Locate the cell with the specified text and output its [x, y] center coordinate. 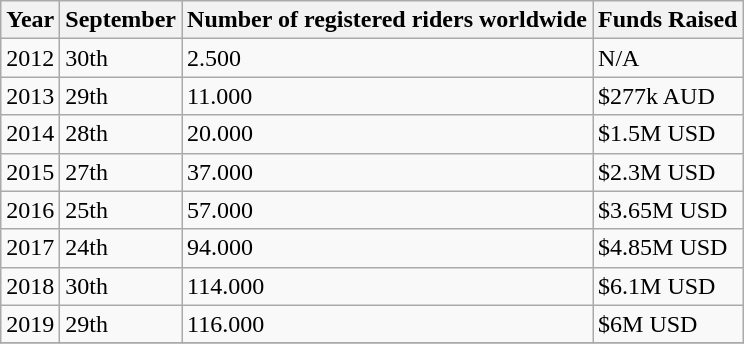
2017 [30, 248]
24th [121, 248]
$6M USD [668, 324]
37.000 [388, 172]
94.000 [388, 248]
$6.1M USD [668, 286]
2016 [30, 210]
$4.85M USD [668, 248]
$3.65M USD [668, 210]
2.500 [388, 58]
27th [121, 172]
Number of registered riders worldwide [388, 20]
114.000 [388, 286]
57.000 [388, 210]
25th [121, 210]
$1.5M USD [668, 134]
$277k AUD [668, 96]
2018 [30, 286]
2019 [30, 324]
28th [121, 134]
2014 [30, 134]
2015 [30, 172]
Funds Raised [668, 20]
11.000 [388, 96]
N/A [668, 58]
2012 [30, 58]
September [121, 20]
20.000 [388, 134]
$2.3M USD [668, 172]
116.000 [388, 324]
2013 [30, 96]
Year [30, 20]
